Output the (x, y) coordinate of the center of the cell containing the given text.  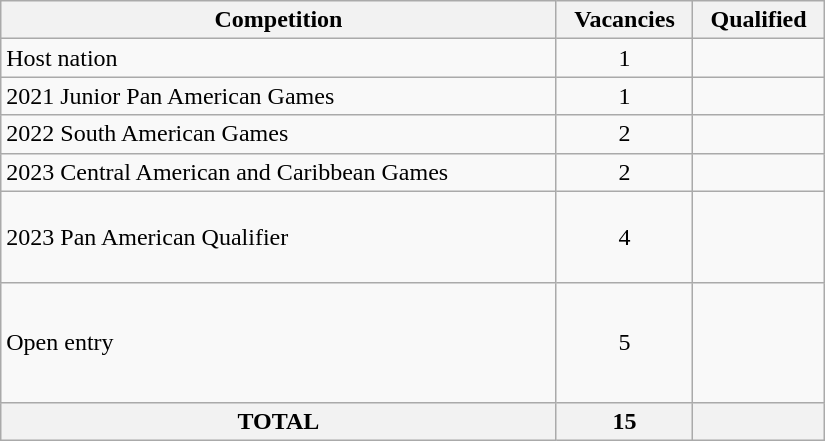
Host nation (278, 58)
Competition (278, 20)
15 (624, 421)
2021 Junior Pan American Games (278, 96)
2023 Pan American Qualifier (278, 237)
5 (624, 342)
2023 Central American and Caribbean Games (278, 172)
TOTAL (278, 421)
2022 South American Games (278, 134)
Open entry (278, 342)
Vacancies (624, 20)
Qualified (758, 20)
4 (624, 237)
